Capture the cell that displays the provided text and extract its [x, y] central coordinate. 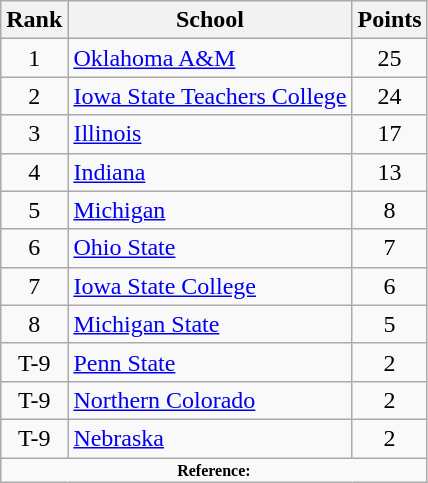
Michigan [210, 210]
Illinois [210, 134]
3 [34, 134]
4 [34, 172]
Nebraska [210, 438]
25 [390, 58]
Michigan State [210, 324]
Iowa State Teachers College [210, 96]
17 [390, 134]
24 [390, 96]
Penn State [210, 362]
Iowa State College [210, 286]
Ohio State [210, 248]
1 [34, 58]
School [210, 20]
Oklahoma A&M [210, 58]
Northern Colorado [210, 400]
Points [390, 20]
Rank [34, 20]
Reference: [214, 470]
13 [390, 172]
Indiana [210, 172]
